Pinpoint the cell where the given text exists, returning its [x, y] midpoint coordinate. 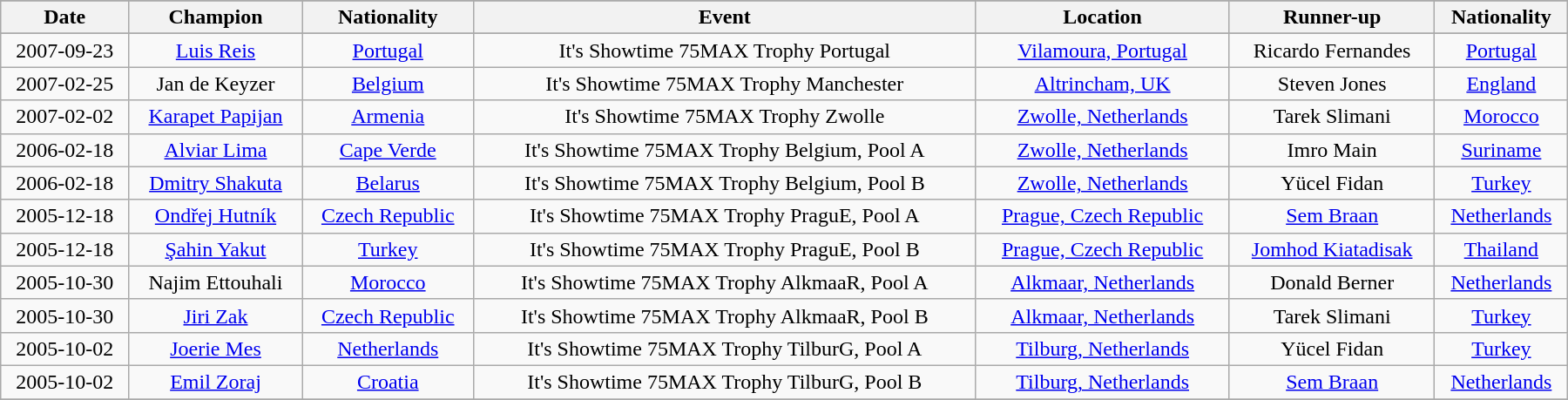
Belarus [389, 183]
It's Showtime 75MAX Trophy TilburG, Pool A [725, 349]
Thailand [1502, 249]
Dmitry Shakuta [216, 183]
Armenia [389, 117]
England [1502, 84]
Belgium [389, 84]
It's Showtime 75MAX Trophy AlkmaaR, Pool A [725, 282]
Alviar Lima [216, 150]
Luis Reis [216, 51]
It's Showtime 75MAX Trophy Belgium, Pool A [725, 150]
Altrincham, UK [1103, 84]
Donald Berner [1331, 282]
Champion [216, 17]
Ondřej Hutník [216, 216]
Karapet Papijan [216, 117]
Steven Jones [1331, 84]
Jan de Keyzer [216, 84]
Jiri Zak [216, 315]
2007-09-23 [64, 51]
Ricardo Fernandes [1331, 51]
Runner-up [1331, 17]
It's Showtime 75MAX Trophy PraguE, Pool B [725, 249]
It's Showtime 75MAX Trophy Manchester [725, 84]
Joerie Mes [216, 349]
It's Showtime 75MAX Trophy AlkmaaR, Pool B [725, 315]
Imro Main [1331, 150]
Location [1103, 17]
Cape Verde [389, 150]
It's Showtime 75MAX Trophy Zwolle [725, 117]
Şahin Yakut [216, 249]
Event [725, 17]
It's Showtime 75MAX Trophy TilburG, Pool B [725, 382]
2007-02-02 [64, 117]
It's Showtime 75MAX Trophy PraguE, Pool A [725, 216]
It's Showtime 75MAX Trophy Belgium, Pool B [725, 183]
Jomhod Kiatadisak [1331, 249]
Najim Ettouhali [216, 282]
2007-02-25 [64, 84]
It's Showtime 75MAX Trophy Portugal [725, 51]
Date [64, 17]
Suriname [1502, 150]
Croatia [389, 382]
Vilamoura, Portugal [1103, 51]
Emil Zoraj [216, 382]
